Detect which cell encompasses the target text, then output its (x, y) center coordinate. 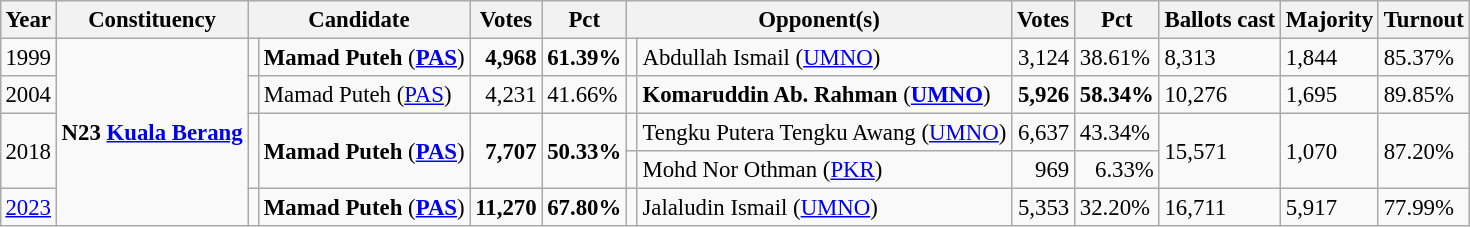
85.37% (1424, 57)
50.33% (584, 152)
Constituency (152, 20)
8,313 (1220, 57)
87.20% (1424, 152)
2018 (28, 152)
16,711 (1220, 208)
Turnout (1424, 20)
N23 Kuala Berang (152, 132)
11,270 (506, 208)
3,124 (1044, 57)
1,844 (1329, 57)
Tengku Putera Tengku Awang (UMNO) (824, 133)
969 (1044, 170)
Komaruddin Ab. Rahman (UMNO) (824, 95)
5,917 (1329, 208)
2023 (28, 208)
Jalaludin Ismail (UMNO) (824, 208)
6.33% (1118, 170)
5,926 (1044, 95)
43.34% (1118, 133)
Candidate (359, 20)
77.99% (1424, 208)
Mohd Nor Othman (PKR) (824, 170)
4,231 (506, 95)
Majority (1329, 20)
32.20% (1118, 208)
4,968 (506, 57)
1999 (28, 57)
1,695 (1329, 95)
Abdullah Ismail (UMNO) (824, 57)
Year (28, 20)
38.61% (1118, 57)
58.34% (1118, 95)
Ballots cast (1220, 20)
41.66% (584, 95)
67.80% (584, 208)
15,571 (1220, 152)
10,276 (1220, 95)
7,707 (506, 152)
61.39% (584, 57)
Opponent(s) (820, 20)
1,070 (1329, 152)
5,353 (1044, 208)
2004 (28, 95)
89.85% (1424, 95)
6,637 (1044, 133)
